Determine the (x, y) coordinate at the center of the cell enclosing the given text.  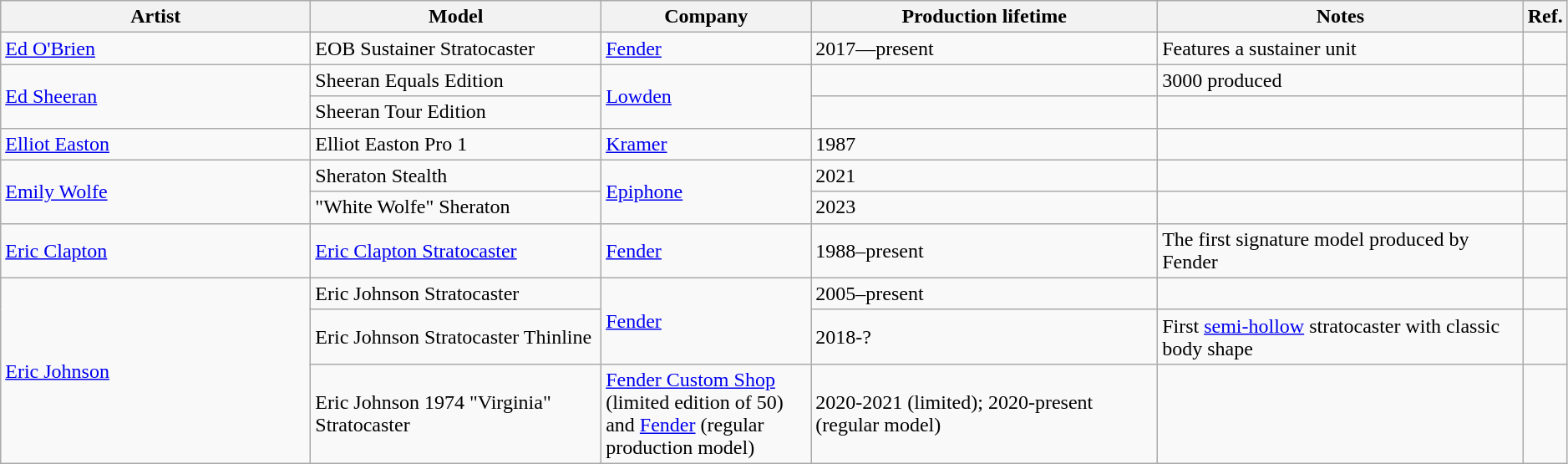
Ref. (1545, 17)
2020-2021 (limited); 2020-present (regular model) (984, 413)
2005–present (984, 293)
Artist (155, 17)
The first signature model produced by Fender (1341, 251)
2021 (984, 176)
Fender Custom Shop (limited edition of 50) and Fender (regular production model) (707, 413)
Eric Johnson Stratocaster Thinline (456, 336)
Lowden (707, 96)
Kramer (707, 144)
Model (456, 17)
Eric Johnson 1974 "Virginia" Stratocaster (456, 413)
Production lifetime (984, 17)
Sheeran Tour Edition (456, 112)
2023 (984, 207)
Ed O'Brien (155, 48)
1987 (984, 144)
Sheraton Stealth (456, 176)
2018-? (984, 336)
EOB Sustainer Stratocaster (456, 48)
Ed Sheeran (155, 96)
Eric Clapton Stratocaster (456, 251)
First semi-hollow stratocaster with classic body shape (1341, 336)
Emily Wolfe (155, 191)
Eric Johnson Stratocaster (456, 293)
Eric Clapton (155, 251)
2017—present (984, 48)
Company (707, 17)
3000 produced (1341, 80)
Elliot Easton (155, 144)
Elliot Easton Pro 1 (456, 144)
Sheeran Equals Edition (456, 80)
Epiphone (707, 191)
"White Wolfe" Sheraton (456, 207)
Notes (1341, 17)
1988–present (984, 251)
Features a sustainer unit (1341, 48)
Eric Johnson (155, 370)
